Capture the cell that displays the provided text and extract its [X, Y] central coordinate. 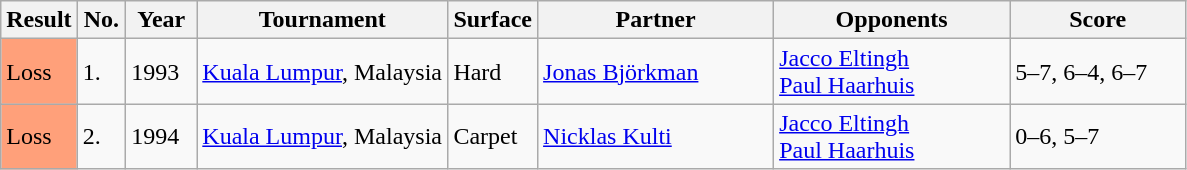
Year [162, 20]
Carpet [493, 136]
Nicklas Kulti [656, 136]
1993 [162, 72]
Hard [493, 72]
Partner [656, 20]
Jonas Björkman [656, 72]
5–7, 6–4, 6–7 [1098, 72]
Result [39, 20]
Tournament [322, 20]
2. [102, 136]
No. [102, 20]
0–6, 5–7 [1098, 136]
1. [102, 72]
1994 [162, 136]
Surface [493, 20]
Opponents [892, 20]
Score [1098, 20]
